Find where the given text appears and provide that cell's center as (x, y) coordinate. 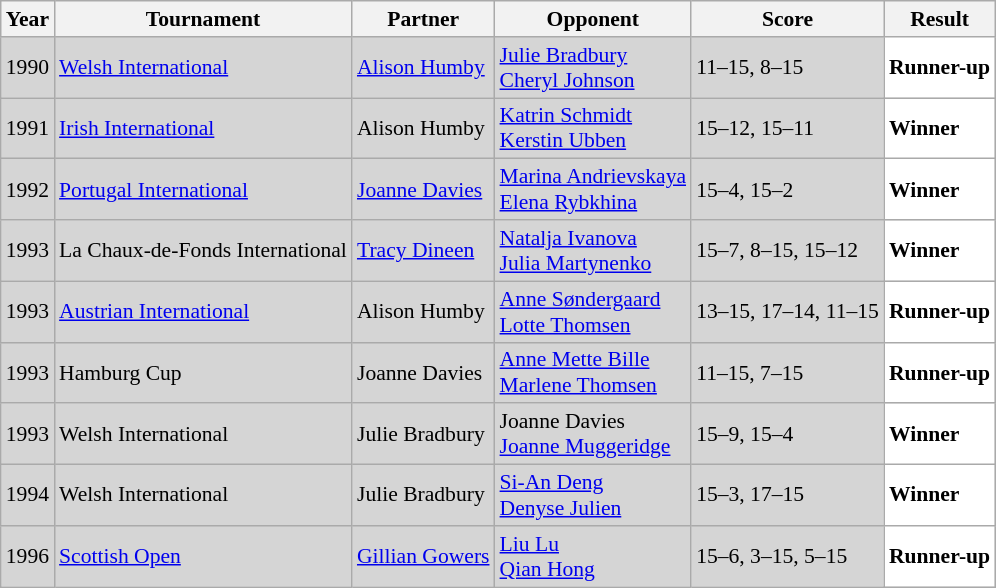
15–3, 17–15 (788, 496)
Partner (424, 19)
1992 (28, 190)
Score (788, 19)
15–12, 15–11 (788, 128)
Si-An Deng Denyse Julien (594, 496)
Anne Mette Bille Marlene Thomsen (594, 372)
15–4, 15–2 (788, 190)
Julie Bradbury Cheryl Johnson (594, 68)
Austrian International (203, 312)
Joanne Davies Joanne Muggeridge (594, 434)
Opponent (594, 19)
Portugal International (203, 190)
1996 (28, 556)
Tracy Dineen (424, 250)
13–15, 17–14, 11–15 (788, 312)
Anne Søndergaard Lotte Thomsen (594, 312)
1994 (28, 496)
Liu Lu Qian Hong (594, 556)
Result (940, 19)
Natalja Ivanova Julia Martynenko (594, 250)
15–6, 3–15, 5–15 (788, 556)
15–9, 15–4 (788, 434)
1990 (28, 68)
Gillian Gowers (424, 556)
Year (28, 19)
1991 (28, 128)
Hamburg Cup (203, 372)
Tournament (203, 19)
La Chaux-de-Fonds International (203, 250)
11–15, 7–15 (788, 372)
15–7, 8–15, 15–12 (788, 250)
11–15, 8–15 (788, 68)
Irish International (203, 128)
Scottish Open (203, 556)
Marina Andrievskaya Elena Rybkhina (594, 190)
Katrin Schmidt Kerstin Ubben (594, 128)
